Locate the cell with the specified text and output its (X, Y) center coordinate. 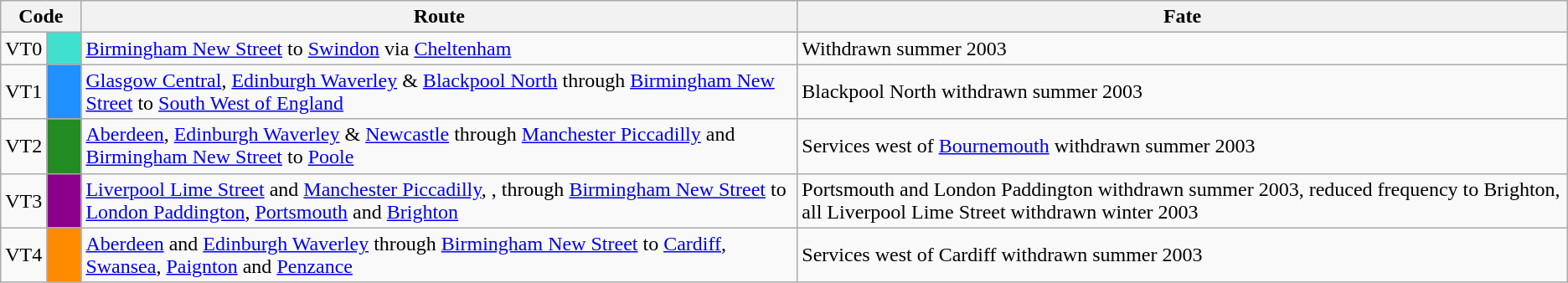
Blackpool North withdrawn summer 2003 (1183, 92)
Fate (1183, 17)
Withdrawn summer 2003 (1183, 49)
VT0 (23, 49)
VT2 (23, 146)
Services west of Cardiff withdrawn summer 2003 (1183, 255)
Liverpool Lime Street and Manchester Piccadilly, , through Birmingham New Street to London Paddington, Portsmouth and Brighton (439, 201)
VT1 (23, 92)
Glasgow Central, Edinburgh Waverley & Blackpool North through Birmingham New Street to South West of England (439, 92)
Portsmouth and London Paddington withdrawn summer 2003, reduced frequency to Brighton, all Liverpool Lime Street withdrawn winter 2003 (1183, 201)
Aberdeen, Edinburgh Waverley & Newcastle through Manchester Piccadilly and Birmingham New Street to Poole (439, 146)
Code (41, 17)
Services west of Bournemouth withdrawn summer 2003 (1183, 146)
VT4 (23, 255)
Route (439, 17)
Aberdeen and Edinburgh Waverley through Birmingham New Street to Cardiff, Swansea, Paignton and Penzance (439, 255)
Birmingham New Street to Swindon via Cheltenham (439, 49)
VT3 (23, 201)
